Pinpoint the cell where the given text exists, returning its (x, y) midpoint coordinate. 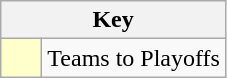
Key (114, 20)
Teams to Playoffs (134, 58)
